Provide the (X, Y) coordinate of the cell's center where the given text is located.  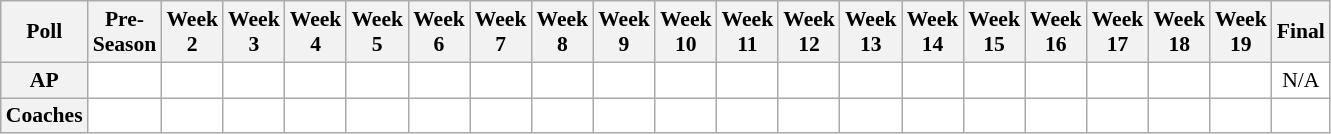
Week12 (809, 32)
N/A (1301, 80)
Week7 (501, 32)
Week5 (377, 32)
Final (1301, 32)
Week9 (624, 32)
AP (44, 80)
Week10 (686, 32)
Week2 (192, 32)
Week14 (933, 32)
Week8 (562, 32)
Week6 (439, 32)
Week15 (994, 32)
Coaches (44, 116)
Week16 (1056, 32)
Week11 (748, 32)
Week18 (1179, 32)
Week3 (254, 32)
Poll (44, 32)
Pre-Season (125, 32)
Week17 (1118, 32)
Week19 (1241, 32)
Week13 (871, 32)
Week4 (316, 32)
